From the cell containing the given text, extract its center point as [X, Y] coordinate. 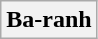
Ba-ranh [49, 20]
